Capture the cell that displays the provided text and extract its (X, Y) central coordinate. 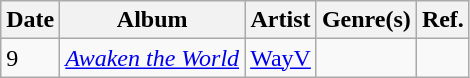
Artist (281, 20)
Awaken the World (152, 58)
9 (30, 58)
Ref. (442, 20)
Genre(s) (366, 20)
Album (152, 20)
Date (30, 20)
WayV (281, 58)
